Search for the cell housing the specified text and yield its (X, Y) center coordinate. 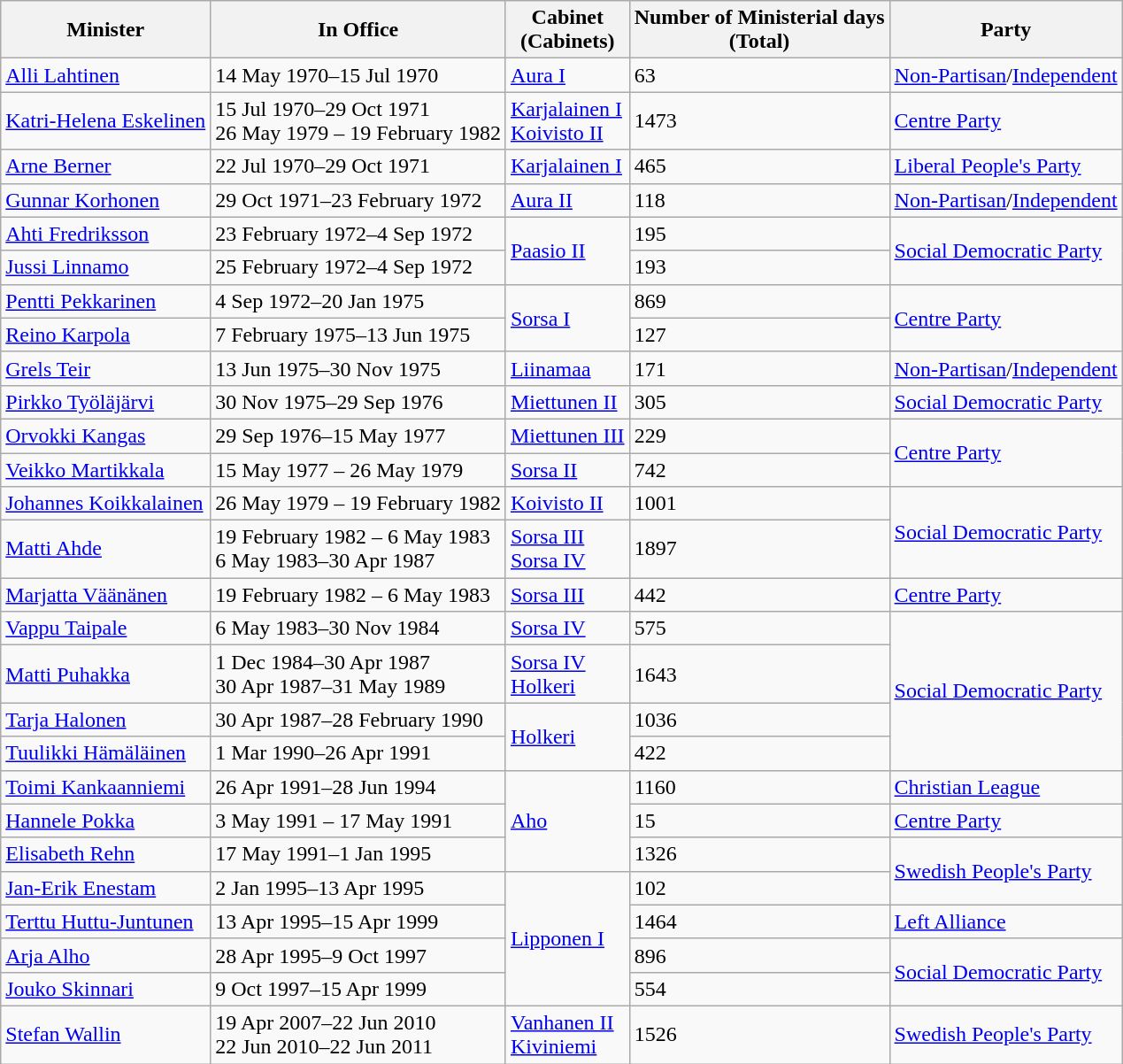
Karjalainen IKoivisto II (567, 120)
102 (759, 888)
Koivisto II (567, 504)
1036 (759, 720)
1464 (759, 921)
19 February 1982 – 6 May 1983 (358, 595)
Alli Lahtinen (106, 75)
422 (759, 753)
Lipponen I (567, 938)
Cabinet(Cabinets) (567, 30)
Arne Berner (106, 166)
14 May 1970–15 Jul 1970 (358, 75)
25 February 1972–4 Sep 1972 (358, 267)
Sorsa IIISorsa IV (567, 549)
Sorsa III (567, 595)
305 (759, 402)
1643 (759, 675)
19 Apr 2007–22 Jun 201022 Jun 2010–22 Jun 2011 (358, 1034)
Jussi Linnamo (106, 267)
Liberal People's Party (1005, 166)
1526 (759, 1034)
554 (759, 989)
Johannes Koikkalainen (106, 504)
Liinamaa (567, 368)
Miettunen II (567, 402)
Ahti Fredriksson (106, 234)
Matti Puhakka (106, 675)
442 (759, 595)
Katri-Helena Eskelinen (106, 120)
23 February 1972–4 Sep 1972 (358, 234)
869 (759, 301)
Minister (106, 30)
13 Apr 1995–15 Apr 1999 (358, 921)
3 May 1991 – 17 May 1991 (358, 821)
575 (759, 628)
Pirkko Työläjärvi (106, 402)
4 Sep 1972–20 Jan 1975 (358, 301)
7 February 1975–13 Jun 1975 (358, 335)
17 May 1991–1 Jan 1995 (358, 854)
229 (759, 436)
1160 (759, 787)
Tarja Halonen (106, 720)
15 May 1977 – 26 May 1979 (358, 470)
195 (759, 234)
1001 (759, 504)
Grels Teir (106, 368)
Vappu Taipale (106, 628)
Sorsa I (567, 318)
Stefan Wallin (106, 1034)
1 Mar 1990–26 Apr 1991 (358, 753)
Veikko Martikkala (106, 470)
Toimi Kankaanniemi (106, 787)
In Office (358, 30)
26 May 1979 – 19 February 1982 (358, 504)
Jouko Skinnari (106, 989)
Tuulikki Hämäläinen (106, 753)
Paasio II (567, 251)
1 Dec 1984–30 Apr 1987 30 Apr 1987–31 May 1989 (358, 675)
Pentti Pekkarinen (106, 301)
29 Oct 1971–23 February 1972 (358, 200)
29 Sep 1976–15 May 1977 (358, 436)
22 Jul 1970–29 Oct 1971 (358, 166)
9 Oct 1997–15 Apr 1999 (358, 989)
Jan-Erik Enestam (106, 888)
Sorsa IV (567, 628)
Hannele Pokka (106, 821)
26 Apr 1991–28 Jun 1994 (358, 787)
19 February 1982 – 6 May 19836 May 1983–30 Apr 1987 (358, 549)
896 (759, 955)
30 Apr 1987–28 February 1990 (358, 720)
30 Nov 1975–29 Sep 1976 (358, 402)
1897 (759, 549)
1326 (759, 854)
127 (759, 335)
742 (759, 470)
Aho (567, 821)
28 Apr 1995–9 Oct 1997 (358, 955)
63 (759, 75)
118 (759, 200)
Marjatta Väänänen (106, 595)
Reino Karpola (106, 335)
Number of Ministerial days (Total) (759, 30)
Orvokki Kangas (106, 436)
Aura II (567, 200)
13 Jun 1975–30 Nov 1975 (358, 368)
Elisabeth Rehn (106, 854)
Party (1005, 30)
Miettunen III (567, 436)
Holkeri (567, 736)
Left Alliance (1005, 921)
193 (759, 267)
Gunnar Korhonen (106, 200)
Aura I (567, 75)
2 Jan 1995–13 Apr 1995 (358, 888)
Terttu Huttu-Juntunen (106, 921)
Arja Alho (106, 955)
Karjalainen I (567, 166)
6 May 1983–30 Nov 1984 (358, 628)
Sorsa II (567, 470)
15 (759, 821)
Matti Ahde (106, 549)
Christian League (1005, 787)
1473 (759, 120)
Sorsa IVHolkeri (567, 675)
Vanhanen IIKiviniemi (567, 1034)
15 Jul 1970–29 Oct 197126 May 1979 – 19 February 1982 (358, 120)
465 (759, 166)
171 (759, 368)
